Scan for the cell matching the given text and deliver its (X, Y) coordinate at center. 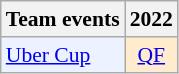
Team events (63, 19)
Uber Cup (63, 55)
2022 (152, 19)
QF (152, 55)
